Identify which cell holds the provided text, then report its (x, y) central coordinate. 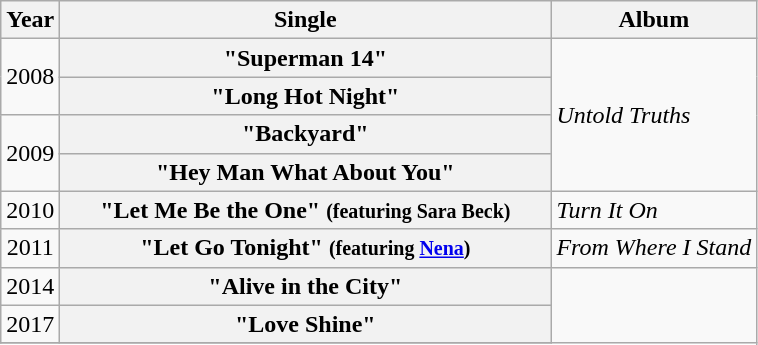
Single (306, 20)
"Let Go Tonight" (featuring Nena) (306, 248)
"Alive in the City" (306, 286)
2008 (30, 77)
"Backyard" (306, 134)
Year (30, 20)
2010 (30, 210)
"Hey Man What About You" (306, 172)
"Let Me Be the One" (featuring Sara Beck) (306, 210)
Album (654, 20)
"Superman 14" (306, 58)
"Love Shine" (306, 324)
"Long Hot Night" (306, 96)
2014 (30, 286)
Turn It On (654, 210)
2017 (30, 324)
2011 (30, 248)
2009 (30, 153)
Untold Truths (654, 115)
From Where I Stand (654, 248)
